Pinpoint the cell where the given text exists, returning its [x, y] midpoint coordinate. 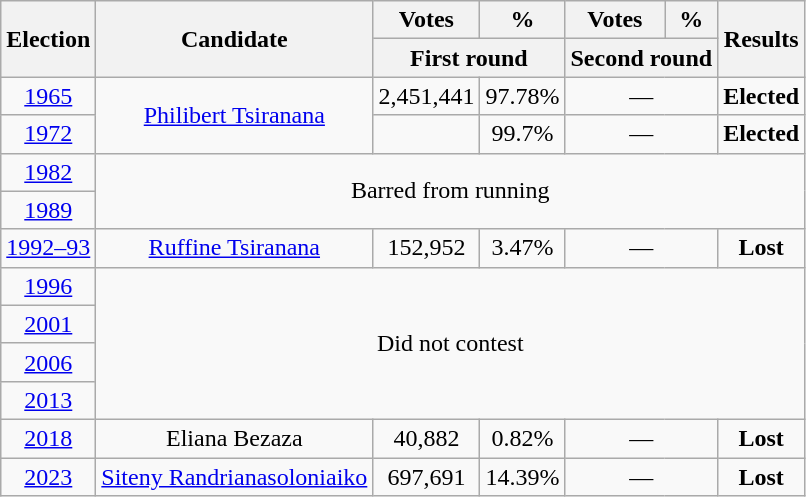
40,882 [426, 438]
1996 [48, 286]
First round [469, 58]
Philibert Tsiranana [234, 115]
Results [762, 39]
1982 [48, 172]
Eliana Bezaza [234, 438]
Election [48, 39]
Ruffine Tsiranana [234, 248]
1972 [48, 134]
97.78% [522, 96]
99.7% [522, 134]
Second round [642, 58]
Siteny Randrianasoloniaiko [234, 477]
2023 [48, 477]
2018 [48, 438]
697,691 [426, 477]
2013 [48, 400]
152,952 [426, 248]
2006 [48, 362]
1965 [48, 96]
3.47% [522, 248]
1989 [48, 210]
Barred from running [450, 191]
2,451,441 [426, 96]
1992–93 [48, 248]
0.82% [522, 438]
Did not contest [450, 343]
14.39% [522, 477]
2001 [48, 324]
Candidate [234, 39]
